Determine the (X, Y) coordinate at the center of the cell enclosing the given text.  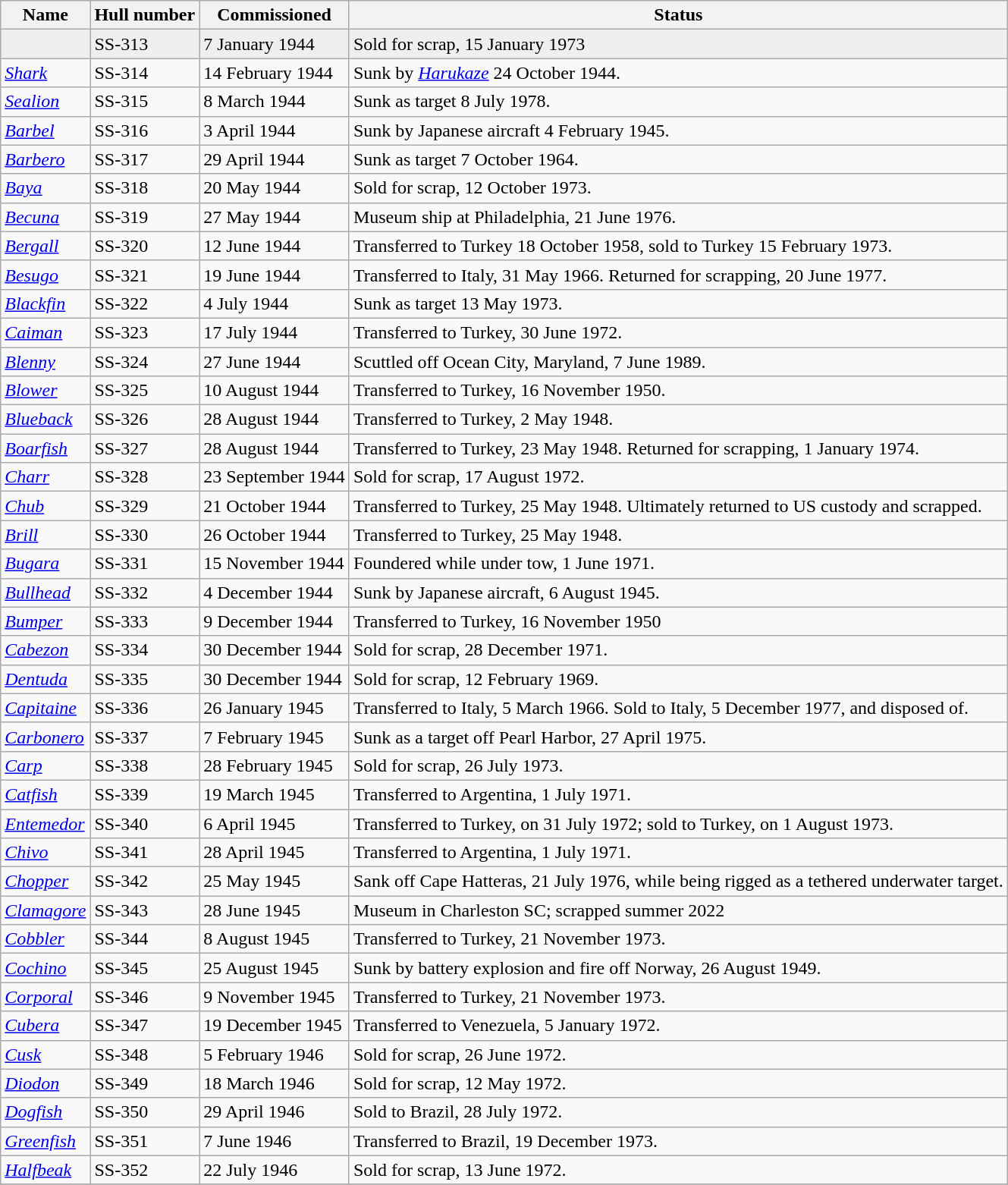
Halfbeak (46, 1170)
Transferred to Turkey, 16 November 1950 (678, 621)
SS-321 (145, 275)
Sold for scrap, 28 December 1971. (678, 650)
Transferred to Brazil, 19 December 1973. (678, 1141)
Transferred to Venezuela, 5 January 1972. (678, 1026)
20 May 1944 (275, 188)
SS-341 (145, 853)
Name (46, 15)
SS-318 (145, 188)
SS-330 (145, 535)
SS-315 (145, 102)
Transferred to Turkey, 16 November 1950. (678, 391)
Sunk as target 13 May 1973. (678, 303)
28 June 1945 (275, 910)
Chopper (46, 882)
5 February 1946 (275, 1055)
Sank off Cape Hatteras, 21 July 1976, while being rigged as a tethered underwater target. (678, 882)
Hull number (145, 15)
SS-351 (145, 1141)
Baya (46, 188)
SS-323 (145, 332)
4 December 1944 (275, 592)
Carp (46, 765)
SS-346 (145, 997)
Foundered while under tow, 1 June 1971. (678, 564)
SS-343 (145, 910)
SS-348 (145, 1055)
SS-340 (145, 823)
Bumper (46, 621)
Shark (46, 73)
Bullhead (46, 592)
SS-334 (145, 650)
22 July 1946 (275, 1170)
SS-328 (145, 477)
Blower (46, 391)
25 August 1945 (275, 968)
Blenny (46, 362)
Bergall (46, 246)
3 April 1944 (275, 130)
Cabezon (46, 650)
SS-329 (145, 506)
Carbonero (46, 737)
Cochino (46, 968)
Transferred to Turkey, on 31 July 1972; sold to Turkey, on 1 August 1973. (678, 823)
Museum ship at Philadelphia, 21 June 1976. (678, 217)
Becuna (46, 217)
Cusk (46, 1055)
18 March 1946 (275, 1083)
SS-342 (145, 882)
SS-322 (145, 303)
Greenfish (46, 1141)
SS-350 (145, 1112)
SS-335 (145, 679)
Transferred to Turkey, 25 May 1948. Ultimately returned to US custody and scrapped. (678, 506)
Besugo (46, 275)
SS-319 (145, 217)
SS-344 (145, 939)
SS-345 (145, 968)
7 June 1946 (275, 1141)
Barbel (46, 130)
Bugara (46, 564)
7 January 1944 (275, 44)
Status (678, 15)
Sold for scrap, 12 May 1972. (678, 1083)
8 March 1944 (275, 102)
Cubera (46, 1026)
17 July 1944 (275, 332)
25 May 1945 (275, 882)
28 April 1945 (275, 853)
SS-339 (145, 794)
SS-324 (145, 362)
Chub (46, 506)
Sunk as target 7 October 1964. (678, 159)
Sunk by Harukaze 24 October 1944. (678, 73)
Sold for scrap, 12 October 1973. (678, 188)
Diodon (46, 1083)
27 May 1944 (275, 217)
Blackfin (46, 303)
SS-314 (145, 73)
Brill (46, 535)
29 April 1946 (275, 1112)
Sold for scrap, 15 January 1973 (678, 44)
Sold for scrap, 13 June 1972. (678, 1170)
Sunk as target 8 July 1978. (678, 102)
Sold for scrap, 26 June 1972. (678, 1055)
Scuttled off Ocean City, Maryland, 7 June 1989. (678, 362)
Transferred to Italy, 5 March 1966. Sold to Italy, 5 December 1977, and disposed of. (678, 708)
SS-325 (145, 391)
19 December 1945 (275, 1026)
SS-332 (145, 592)
SS-326 (145, 420)
SS-331 (145, 564)
Transferred to Turkey, 25 May 1948. (678, 535)
23 September 1944 (275, 477)
27 June 1944 (275, 362)
Chivo (46, 853)
Dentuda (46, 679)
7 February 1945 (275, 737)
Sold for scrap, 26 July 1973. (678, 765)
Museum in Charleston SC; scrapped summer 2022 (678, 910)
15 November 1944 (275, 564)
Sunk by Japanese aircraft, 6 August 1945. (678, 592)
21 October 1944 (275, 506)
Capitaine (46, 708)
SS-333 (145, 621)
SS-336 (145, 708)
SS-337 (145, 737)
Sold for scrap, 12 February 1969. (678, 679)
Transferred to Turkey 18 October 1958, sold to Turkey 15 February 1973. (678, 246)
SS-352 (145, 1170)
19 March 1945 (275, 794)
SS-317 (145, 159)
Commissioned (275, 15)
Clamagore (46, 910)
28 February 1945 (275, 765)
Blueback (46, 420)
Charr (46, 477)
29 April 1944 (275, 159)
9 December 1944 (275, 621)
SS-347 (145, 1026)
Boarfish (46, 448)
SS-316 (145, 130)
Sunk by Japanese aircraft 4 February 1945. (678, 130)
SS-349 (145, 1083)
10 August 1944 (275, 391)
SS-313 (145, 44)
Sold for scrap, 17 August 1972. (678, 477)
26 January 1945 (275, 708)
26 October 1944 (275, 535)
Entemedor (46, 823)
Sold to Brazil, 28 July 1972. (678, 1112)
19 June 1944 (275, 275)
8 August 1945 (275, 939)
SS-320 (145, 246)
SS-327 (145, 448)
4 July 1944 (275, 303)
Transferred to Turkey, 2 May 1948. (678, 420)
Cobbler (46, 939)
Barbero (46, 159)
14 February 1944 (275, 73)
Transferred to Italy, 31 May 1966. Returned for scrapping, 20 June 1977. (678, 275)
Sunk by battery explosion and fire off Norway, 26 August 1949. (678, 968)
Corporal (46, 997)
6 April 1945 (275, 823)
Transferred to Turkey, 30 June 1972. (678, 332)
Dogfish (46, 1112)
Transferred to Turkey, 23 May 1948. Returned for scrapping, 1 January 1974. (678, 448)
Sunk as a target off Pearl Harbor, 27 April 1975. (678, 737)
Sealion (46, 102)
12 June 1944 (275, 246)
Catfish (46, 794)
SS-338 (145, 765)
Caiman (46, 332)
9 November 1945 (275, 997)
